From the cell containing the given text, extract its center point as [x, y] coordinate. 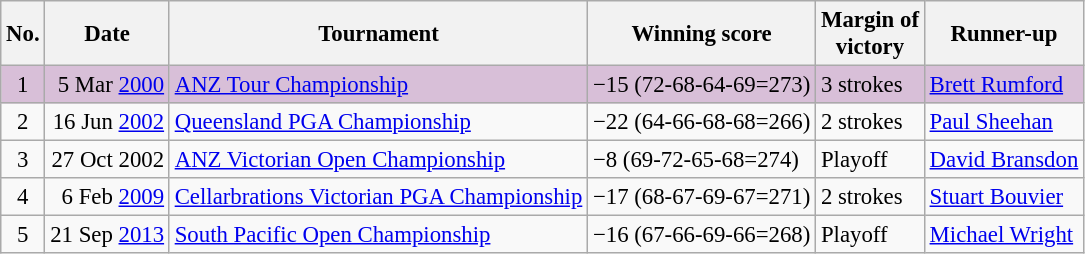
Winning score [702, 34]
27 Oct 2002 [107, 160]
−17 (68-67-69-67=271) [702, 197]
5 Mar 2000 [107, 85]
South Pacific Open Championship [378, 235]
3 strokes [870, 85]
ANZ Victorian Open Championship [378, 160]
Margin ofvictory [870, 34]
−22 (64-66-68-68=266) [702, 122]
David Bransdon [1004, 160]
4 [23, 197]
Tournament [378, 34]
1 [23, 85]
Stuart Bouvier [1004, 197]
2 [23, 122]
21 Sep 2013 [107, 235]
ANZ Tour Championship [378, 85]
−16 (67-66-69-66=268) [702, 235]
5 [23, 235]
Michael Wright [1004, 235]
Date [107, 34]
−15 (72-68-64-69=273) [702, 85]
−8 (69-72-65-68=274) [702, 160]
No. [23, 34]
Queensland PGA Championship [378, 122]
6 Feb 2009 [107, 197]
Paul Sheehan [1004, 122]
16 Jun 2002 [107, 122]
Brett Rumford [1004, 85]
Runner-up [1004, 34]
3 [23, 160]
Cellarbrations Victorian PGA Championship [378, 197]
